Return (X, Y) of the center of cell containing provided text 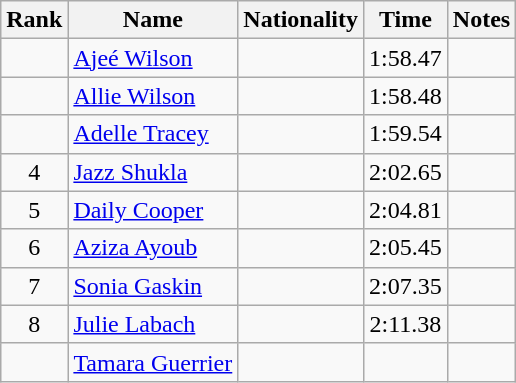
Jazz Shukla (153, 172)
6 (34, 248)
Sonia Gaskin (153, 286)
Tamara Guerrier (153, 362)
Allie Wilson (153, 96)
2:02.65 (406, 172)
Notes (481, 20)
Rank (34, 20)
5 (34, 210)
1:58.48 (406, 96)
2:07.35 (406, 286)
Daily Cooper (153, 210)
Adelle Tracey (153, 134)
8 (34, 324)
2:05.45 (406, 248)
1:59.54 (406, 134)
2:04.81 (406, 210)
2:11.38 (406, 324)
Time (406, 20)
Nationality (301, 20)
Aziza Ayoub (153, 248)
Julie Labach (153, 324)
7 (34, 286)
4 (34, 172)
1:58.47 (406, 58)
Ajeé Wilson (153, 58)
Name (153, 20)
